For the text-containing cell, return its midpoint in [x, y] coordinate format. 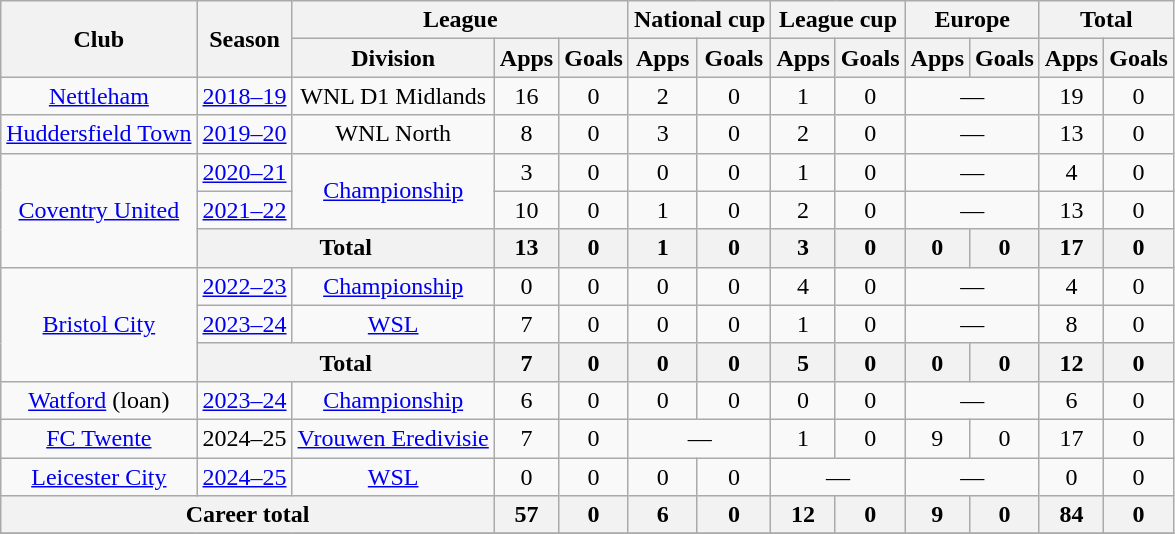
16 [526, 96]
Leicester City [99, 477]
WNL D1 Midlands [393, 96]
Career total [248, 515]
10 [526, 210]
5 [803, 362]
Bristol City [99, 324]
Vrouwen Eredivisie [393, 438]
2018–19 [244, 96]
Coventry United [99, 210]
Division [393, 58]
League cup [838, 20]
Nettleham [99, 96]
FC Twente [99, 438]
2020–21 [244, 172]
Season [244, 39]
2022–23 [244, 286]
19 [1071, 96]
League [460, 20]
84 [1071, 515]
Watford (loan) [99, 400]
2019–20 [244, 134]
Huddersfield Town [99, 134]
2021–22 [244, 210]
WNL North [393, 134]
Club [99, 39]
Europe [972, 20]
57 [526, 515]
National cup [699, 20]
